Return the (x, y) coordinate for the center point of the cell that contains the specified text.  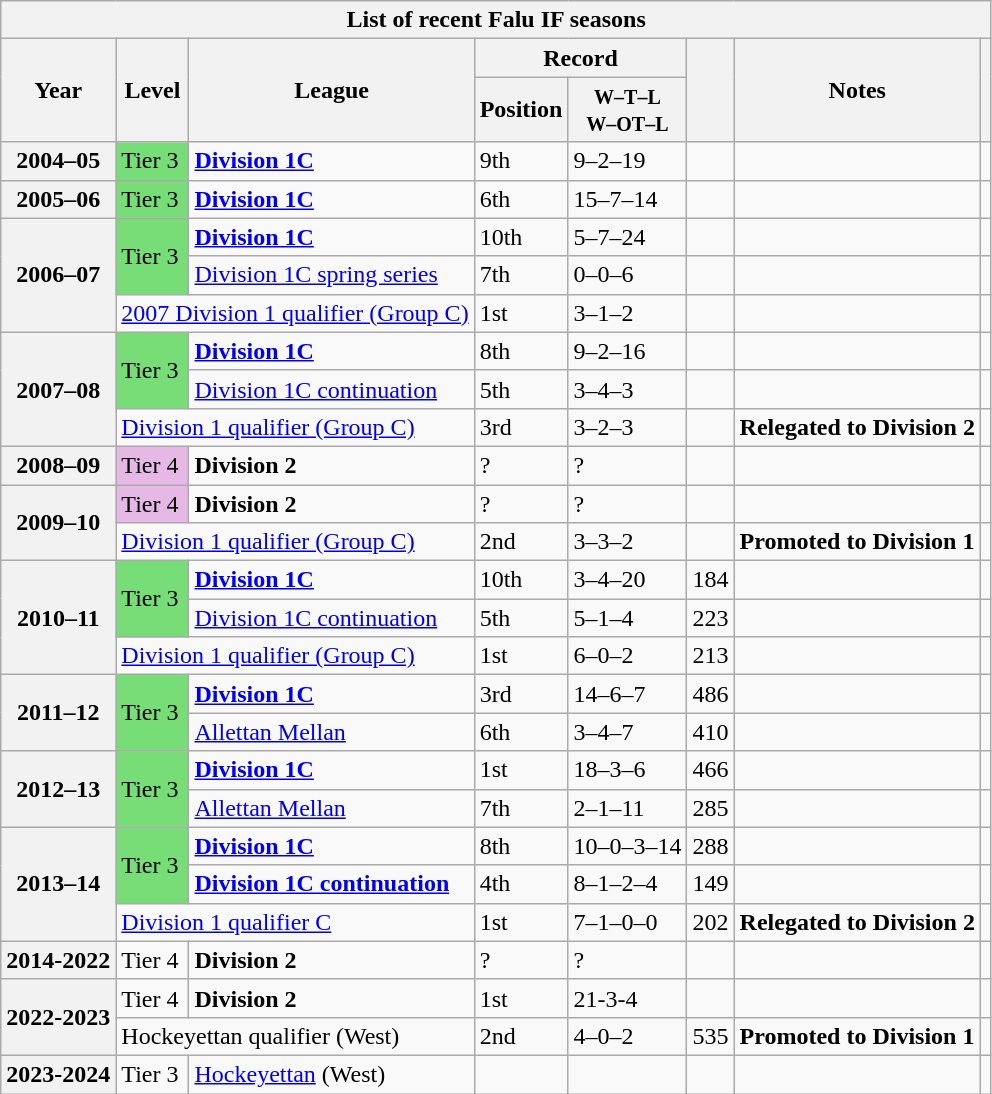
2012–13 (58, 789)
3–4–20 (628, 580)
Level (152, 90)
21-3-4 (628, 998)
18–3–6 (628, 770)
2009–10 (58, 522)
9–2–19 (628, 161)
2022-2023 (58, 1017)
2007 Division 1 qualifier (Group C) (295, 313)
4th (521, 884)
3–3–2 (628, 542)
4–0–2 (628, 1036)
2013–14 (58, 884)
213 (710, 656)
2–1–11 (628, 808)
2004–05 (58, 161)
League (332, 90)
Division 1 qualifier C (295, 922)
2011–12 (58, 713)
3–4–7 (628, 732)
184 (710, 580)
149 (710, 884)
9th (521, 161)
535 (710, 1036)
0–0–6 (628, 275)
285 (710, 808)
10–0–3–14 (628, 846)
9–2–16 (628, 351)
Notes (857, 90)
410 (710, 732)
W–T–LW–OT–L (628, 110)
202 (710, 922)
2014-2022 (58, 960)
2008–09 (58, 465)
3–2–3 (628, 427)
288 (710, 846)
Year (58, 90)
2005–06 (58, 199)
Hockeyettan (West) (332, 1074)
List of recent Falu IF seasons (496, 20)
3–1–2 (628, 313)
7–1–0–0 (628, 922)
2007–08 (58, 389)
6–0–2 (628, 656)
466 (710, 770)
5–1–4 (628, 618)
Division 1C spring series (332, 275)
8–1–2–4 (628, 884)
5–7–24 (628, 237)
2006–07 (58, 275)
3–4–3 (628, 389)
2023-2024 (58, 1074)
Record (580, 58)
486 (710, 694)
15–7–14 (628, 199)
Position (521, 110)
Hockeyettan qualifier (West) (295, 1036)
2010–11 (58, 618)
223 (710, 618)
14–6–7 (628, 694)
